Provide the [x, y] coordinate of the cell's center where the given text is located.  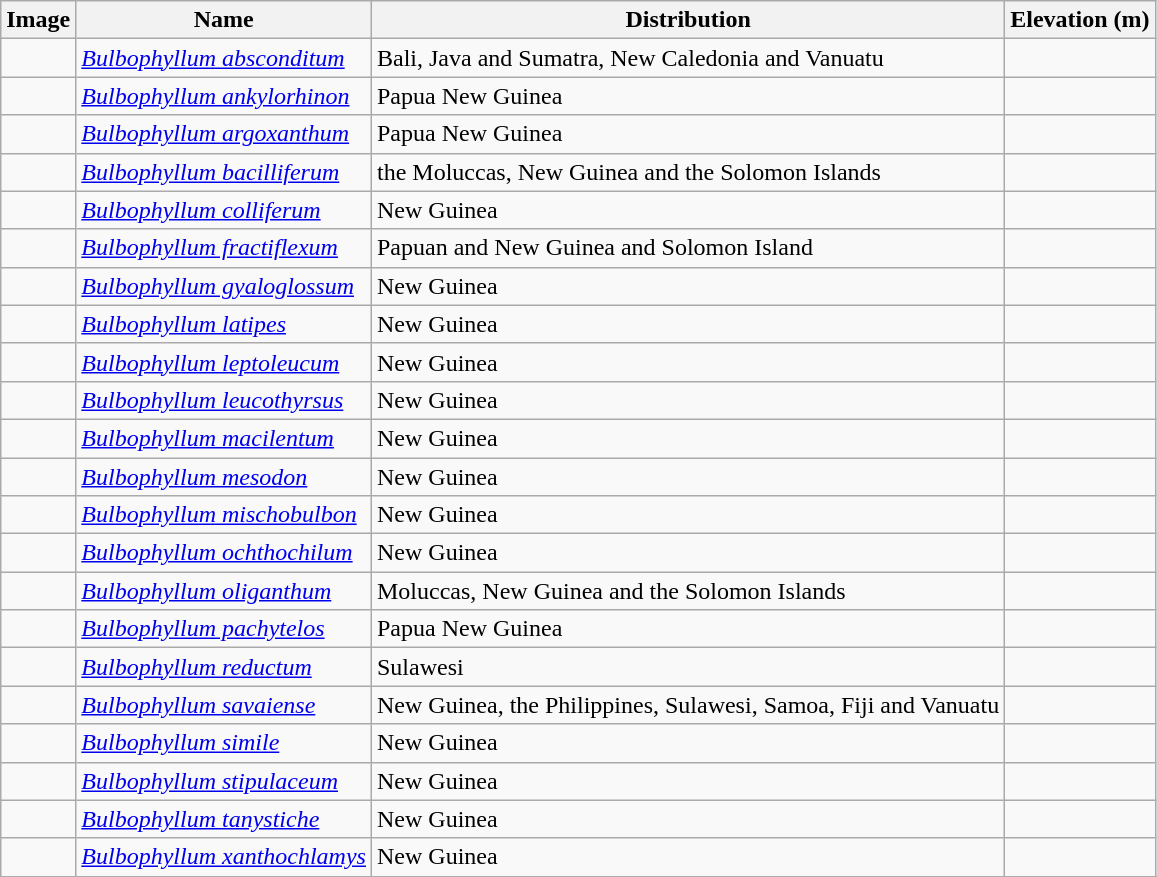
Bulbophyllum latipes [224, 324]
New Guinea, the Philippines, Sulawesi, Samoa, Fiji and Vanuatu [688, 705]
Papuan and New Guinea and Solomon Island [688, 248]
Bulbophyllum xanthochlamys [224, 857]
Bulbophyllum savaiense [224, 705]
Bulbophyllum fractiflexum [224, 248]
Bulbophyllum argoxanthum [224, 134]
Bulbophyllum leptoleucum [224, 362]
Distribution [688, 20]
Bulbophyllum stipulaceum [224, 781]
Bulbophyllum tanystiche [224, 819]
Bulbophyllum ochthochilum [224, 553]
Elevation (m) [1080, 20]
Bulbophyllum oliganthum [224, 591]
Bulbophyllum bacilliferum [224, 172]
Image [38, 20]
Bulbophyllum pachytelos [224, 629]
Sulawesi [688, 667]
Bulbophyllum gyaloglossum [224, 286]
the Moluccas, New Guinea and the Solomon Islands [688, 172]
Bulbophyllum colliferum [224, 210]
Bulbophyllum simile [224, 743]
Bulbophyllum mischobulbon [224, 515]
Bulbophyllum absconditum [224, 58]
Bulbophyllum ankylorhinon [224, 96]
Name [224, 20]
Bulbophyllum leucothyrsus [224, 400]
Bulbophyllum macilentum [224, 438]
Moluccas, New Guinea and the Solomon Islands [688, 591]
Bulbophyllum mesodon [224, 477]
Bali, Java and Sumatra, New Caledonia and Vanuatu [688, 58]
Bulbophyllum reductum [224, 667]
